Determine the [X, Y] coordinate at the center of the cell enclosing the given text.  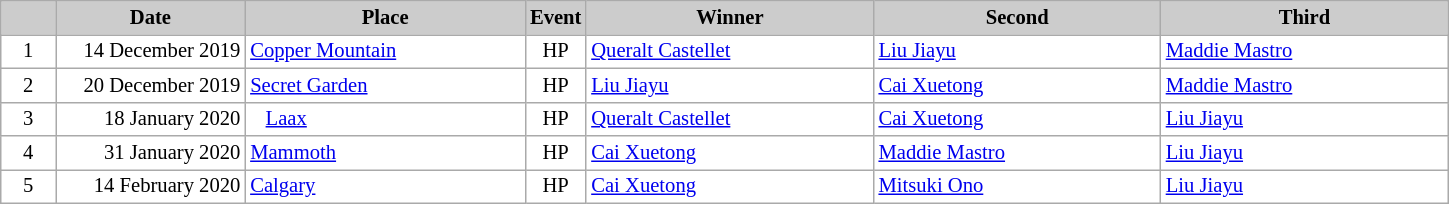
18 January 2020 [151, 119]
Place [385, 17]
4 [28, 153]
14 December 2019 [151, 51]
Second [1018, 17]
31 January 2020 [151, 153]
Secret Garden [385, 85]
5 [28, 186]
2 [28, 85]
1 [28, 51]
Mitsuki Ono [1018, 186]
Winner [730, 17]
20 December 2019 [151, 85]
Event [556, 17]
14 February 2020 [151, 186]
3 [28, 119]
Laax [385, 119]
Date [151, 17]
Mammoth [385, 153]
Calgary [385, 186]
Third [1304, 17]
Copper Mountain [385, 51]
